Search for the cell housing the specified text and yield its [x, y] center coordinate. 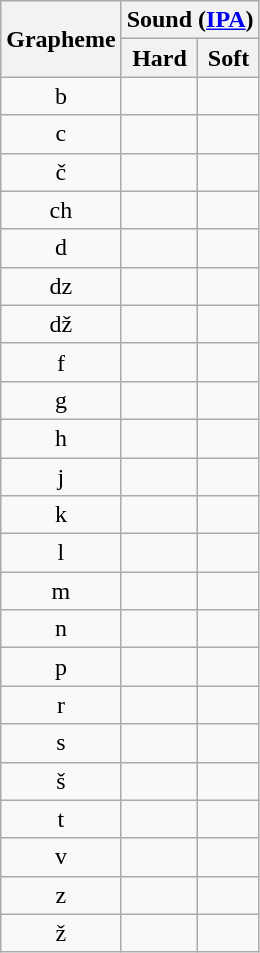
Sound (IPA) [190, 20]
g [61, 400]
š [61, 781]
Grapheme [61, 39]
dz [61, 286]
l [61, 553]
Hard [160, 58]
s [61, 743]
m [61, 591]
b [61, 96]
f [61, 362]
p [61, 667]
r [61, 705]
č [61, 172]
z [61, 895]
t [61, 819]
v [61, 857]
d [61, 248]
ch [61, 210]
h [61, 438]
c [61, 134]
ž [61, 933]
j [61, 477]
dž [61, 324]
Soft [228, 58]
n [61, 629]
k [61, 515]
